Detect which cell encompasses the target text, then output its (x, y) center coordinate. 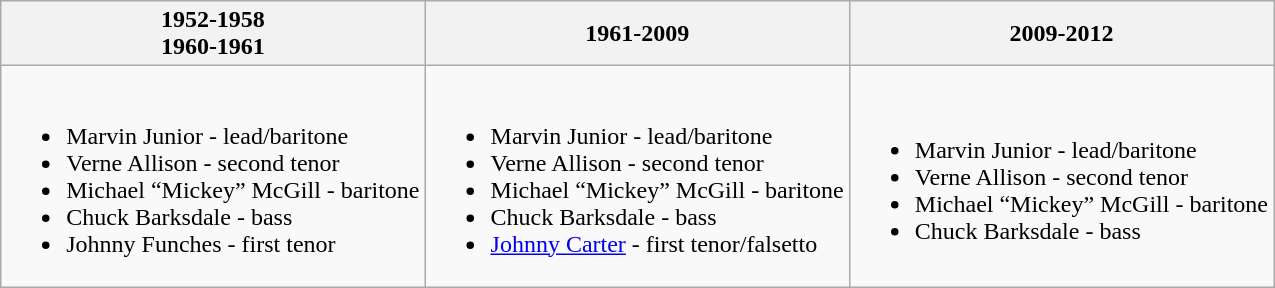
1961-2009 (637, 34)
2009-2012 (1061, 34)
Marvin Junior - lead/baritoneVerne Allison - second tenorMichael “Mickey” McGill - baritoneChuck Barksdale - bassJohnny Funches - first tenor (213, 176)
Marvin Junior - lead/baritoneVerne Allison - second tenorMichael “Mickey” McGill - baritoneChuck Barksdale - bassJohnny Carter - first tenor/falsetto (637, 176)
Marvin Junior - lead/baritoneVerne Allison - second tenorMichael “Mickey” McGill - baritoneChuck Barksdale - bass (1061, 176)
1952-19581960-1961 (213, 34)
